Identify which cell holds the provided text, then report its [X, Y] central coordinate. 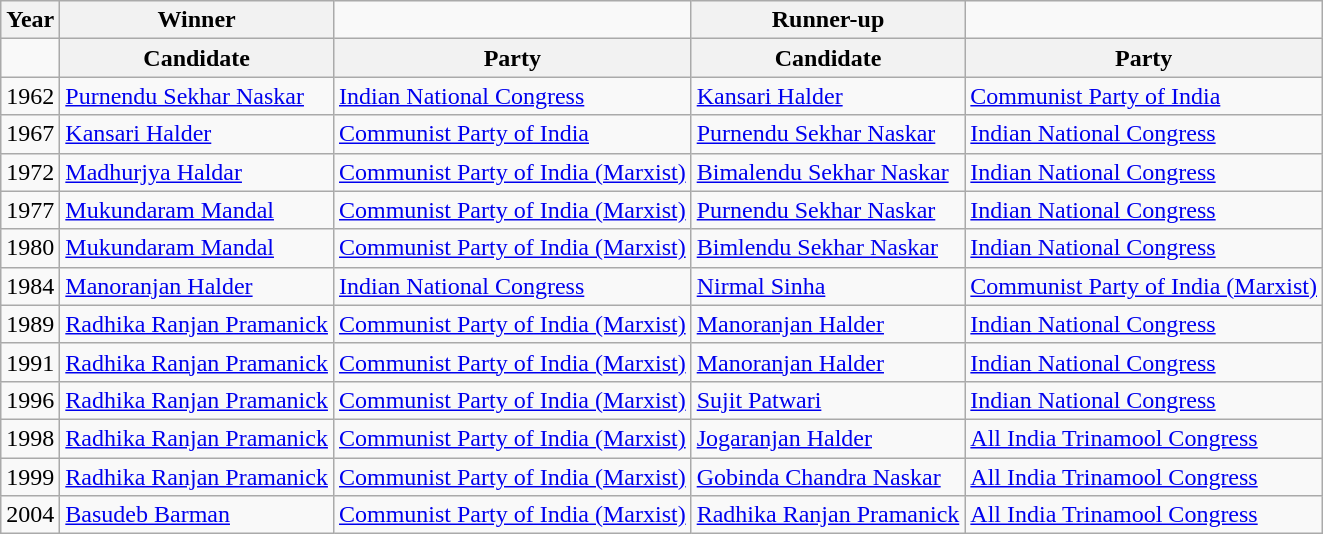
1998 [30, 438]
1991 [30, 362]
Jogaranjan Halder [828, 438]
1980 [30, 248]
Basudeb Barman [197, 515]
Winner [197, 20]
2004 [30, 515]
Bimlendu Sekhar Naskar [828, 248]
1999 [30, 477]
1977 [30, 210]
1962 [30, 96]
Year [30, 20]
1967 [30, 134]
Bimalendu Sekhar Naskar [828, 172]
1972 [30, 172]
Gobinda Chandra Naskar [828, 477]
1989 [30, 324]
Madhurjya Haldar [197, 172]
Nirmal Sinha [828, 286]
Runner-up [828, 20]
1996 [30, 400]
Sujit Patwari [828, 400]
1984 [30, 286]
